Locate the cell with the specified text and output its [X, Y] center coordinate. 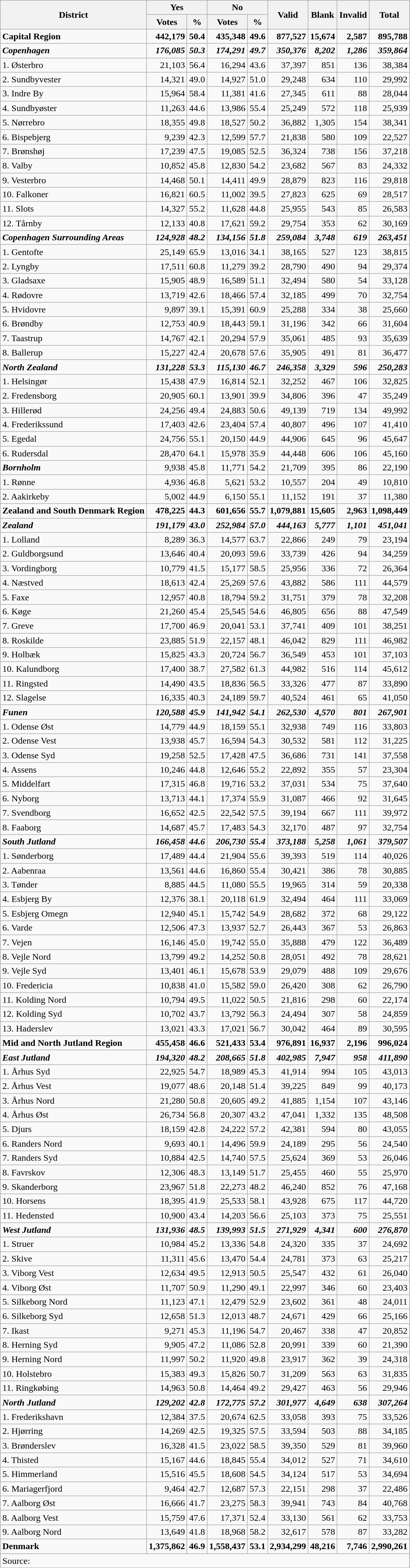
667 [323, 813]
33,058 [288, 1417]
14,490 [167, 683]
15,964 [167, 94]
19,965 [288, 885]
1. Frederikshavn [73, 1417]
136 [353, 65]
23,275 [227, 1503]
26,364 [389, 568]
26,734 [167, 1115]
37,558 [389, 755]
20,678 [227, 353]
49 [353, 482]
34,012 [288, 1460]
13,986 [227, 108]
4. Assens [73, 770]
41.9 [197, 1201]
13,470 [227, 1259]
72 [353, 568]
29,427 [288, 1388]
36,882 [288, 122]
54.4 [258, 1259]
402,985 [288, 1057]
20,991 [288, 1345]
59.0 [258, 985]
36,324 [288, 151]
32,252 [288, 381]
461 [323, 698]
129,202 [167, 1403]
15,742 [227, 914]
60.8 [197, 266]
28,470 [167, 453]
10,779 [167, 568]
41.0 [197, 985]
13,792 [227, 1014]
2. Guldborgsund [73, 554]
56.6 [258, 1215]
40.9 [197, 324]
23,967 [167, 1187]
39,350 [288, 1446]
29,754 [288, 223]
11,920 [227, 1359]
47,549 [389, 611]
28,621 [389, 957]
13,713 [167, 798]
350,376 [288, 51]
33,128 [389, 281]
11,263 [167, 108]
48.6 [197, 1086]
250,283 [389, 367]
11. Slots [73, 209]
367 [323, 928]
36,686 [288, 755]
59.1 [258, 324]
56.3 [258, 1014]
362 [323, 1359]
8,202 [323, 51]
267,901 [389, 712]
45.0 [197, 942]
58.2 [258, 1532]
52.1 [258, 381]
42.7 [197, 1489]
Yes [177, 8]
463 [323, 1388]
32,185 [288, 295]
12,133 [167, 223]
2,587 [353, 36]
12,753 [167, 324]
54.6 [258, 611]
12,957 [167, 597]
7. Greve [73, 626]
80 [353, 1129]
33,739 [288, 554]
8. Roskilde [73, 640]
534 [323, 784]
12. Tårnby [73, 223]
24,671 [288, 1316]
Denmark [73, 1546]
5. Himmerland [73, 1474]
51.7 [258, 1172]
460 [323, 1172]
194,320 [167, 1057]
1,375,862 [167, 1546]
30,885 [389, 870]
479 [323, 942]
1. Struer [73, 1244]
131,228 [167, 367]
11,002 [227, 195]
9,938 [167, 468]
134,156 [227, 238]
54.5 [258, 1474]
45.6 [197, 1259]
656 [323, 611]
61.9 [258, 899]
4,649 [323, 1403]
20,294 [227, 338]
89 [353, 1028]
28,051 [288, 957]
48.3 [197, 1172]
20,905 [167, 396]
33,326 [288, 683]
10. Horsens [73, 1201]
56.5 [258, 683]
33,069 [389, 899]
71 [353, 1460]
851 [323, 65]
33,890 [389, 683]
156 [353, 151]
23,885 [167, 640]
295 [323, 1144]
3. Hillerød [73, 410]
17,489 [167, 856]
12,687 [227, 1489]
24,859 [389, 1014]
49.9 [258, 180]
4,936 [167, 482]
24,222 [227, 1129]
24,883 [227, 410]
6. Silkeborg Syd [73, 1316]
24,494 [288, 1014]
53.9 [258, 971]
372 [323, 914]
11. Kolding Nord [73, 1000]
13,649 [167, 1532]
24,320 [288, 1244]
10,702 [167, 1014]
22,997 [288, 1287]
15,759 [167, 1517]
112 [353, 741]
55.6 [258, 856]
43,882 [288, 583]
26,046 [389, 1158]
22,174 [389, 1000]
19,077 [167, 1086]
60.9 [258, 309]
7. Ikast [73, 1330]
34,259 [389, 554]
24,332 [389, 165]
958 [353, 1057]
51.1 [258, 281]
25,149 [167, 252]
191,179 [167, 525]
44.3 [197, 511]
34.1 [258, 252]
12,830 [227, 165]
29,079 [288, 971]
54.9 [258, 914]
46,805 [288, 611]
16,937 [323, 1043]
34,185 [389, 1431]
2,963 [353, 511]
18,466 [227, 295]
12,376 [167, 899]
14,740 [227, 1158]
271,929 [288, 1230]
166,458 [167, 841]
8,289 [167, 540]
606 [323, 453]
83 [353, 165]
25,288 [288, 309]
31,835 [389, 1374]
6. Nyborg [73, 798]
6. Rudersdal [73, 453]
9,271 [167, 1330]
9,464 [167, 1489]
43.5 [197, 683]
40,026 [389, 856]
8. Favrskov [73, 1172]
499 [323, 295]
2. Aakirkeby [73, 496]
20,852 [389, 1330]
31,209 [288, 1374]
29,818 [389, 180]
12. Slagelse [73, 698]
578 [323, 1532]
51.0 [258, 79]
11,080 [227, 885]
994 [323, 1072]
10,900 [167, 1215]
26,863 [389, 928]
15,516 [167, 1474]
57.3 [258, 1489]
338 [323, 1330]
14,321 [167, 79]
13. Haderslev [73, 1028]
9. Vejle Syd [73, 971]
70 [353, 295]
8,885 [167, 885]
35,249 [389, 396]
17,021 [227, 1028]
51.9 [197, 640]
849 [323, 1086]
30,532 [288, 741]
5. Middelfart [73, 784]
11,279 [227, 266]
2. Århus Vest [73, 1086]
3. Odense Syd [73, 755]
206,730 [227, 841]
12,913 [227, 1273]
10,810 [389, 482]
41.6 [258, 94]
5. Egedal [73, 439]
9,897 [167, 309]
44.1 [197, 798]
25,955 [288, 209]
20,338 [389, 885]
63.7 [258, 540]
336 [323, 568]
252,984 [227, 525]
25,455 [288, 1172]
17,428 [227, 755]
634 [323, 79]
25,547 [288, 1273]
543 [323, 209]
11. Ringsted [73, 683]
68 [353, 914]
Funen [73, 712]
118 [353, 108]
38,251 [389, 626]
46,240 [288, 1187]
596 [353, 367]
54.1 [258, 712]
355 [323, 770]
743 [323, 1503]
62.5 [258, 1417]
38,165 [288, 252]
120,588 [167, 712]
28,879 [288, 180]
10. Kalundborg [73, 669]
429 [323, 1316]
65 [353, 698]
57 [353, 770]
1. Gentofte [73, 252]
15,383 [167, 1374]
14,927 [227, 79]
18,613 [167, 583]
31,225 [389, 741]
7. Aalborg Øst [73, 1503]
30,169 [389, 223]
Source: [205, 1561]
17,400 [167, 669]
14,963 [167, 1388]
10,246 [167, 770]
110 [353, 79]
49.4 [197, 410]
44.4 [197, 856]
25,551 [389, 1215]
22,527 [389, 137]
30,595 [389, 1028]
30,042 [288, 1028]
38,341 [389, 122]
21,280 [167, 1101]
19,742 [227, 942]
467 [323, 381]
48,508 [389, 1115]
48 [353, 1302]
11,771 [227, 468]
335 [323, 1244]
487 [323, 827]
55.0 [258, 942]
69 [353, 195]
6,150 [227, 496]
444,163 [288, 525]
1,305 [323, 122]
124,928 [167, 238]
58.3 [258, 1503]
17,621 [227, 223]
10,838 [167, 985]
46.6 [197, 1043]
64.1 [197, 453]
21,838 [288, 137]
16,589 [227, 281]
13,938 [167, 741]
23,022 [227, 1446]
10,984 [167, 1244]
7,746 [353, 1546]
369 [323, 1158]
76 [353, 1187]
16,652 [167, 813]
22,157 [227, 640]
25,956 [288, 568]
13,016 [227, 252]
2. Fredensborg [73, 396]
3. Brønderslev [73, 1446]
96 [353, 439]
346 [323, 1287]
6. Køge [73, 611]
Mid and North Jutland Region [73, 1043]
36.3 [197, 540]
24,011 [389, 1302]
409 [323, 626]
32,938 [288, 727]
2. Sundbyvester [73, 79]
35,061 [288, 338]
25,217 [389, 1259]
19,716 [227, 784]
Valid [288, 15]
39,960 [389, 1446]
Zealand and South Denmark Region [73, 511]
3. Århus Nord [73, 1101]
46,982 [389, 640]
33,594 [288, 1431]
5. Esbjerg Omegn [73, 914]
84 [353, 1503]
33,282 [389, 1532]
36,549 [288, 655]
516 [323, 669]
44,906 [288, 439]
877,527 [288, 36]
21,390 [389, 1345]
24,781 [288, 1259]
32,825 [389, 381]
572 [323, 108]
45.1 [197, 914]
44,448 [288, 453]
2. Skive [73, 1259]
262,530 [288, 712]
625 [323, 195]
Bornholm [73, 468]
45.9 [197, 712]
23,304 [389, 770]
18,608 [227, 1474]
39,972 [389, 813]
District [73, 15]
22,151 [288, 1489]
39,393 [288, 856]
25,624 [288, 1158]
5. Hvidovre [73, 309]
44,720 [389, 1201]
12,384 [167, 1417]
42,381 [288, 1129]
6. Brøndby [73, 324]
South Jutland [73, 841]
895,788 [389, 36]
36,477 [389, 353]
57.7 [258, 137]
8. Aalborg Vest [73, 1517]
8. Vejle Nord [73, 957]
15,905 [167, 281]
50.6 [258, 410]
1. Østerbro [73, 65]
567 [323, 165]
45.5 [197, 1474]
8. Valby [73, 165]
8. Ballerup [73, 353]
65.9 [197, 252]
11,086 [227, 1345]
19,258 [167, 755]
58 [353, 1014]
4. Rødovre [73, 295]
395 [323, 468]
5. Silkeborg Nord [73, 1302]
2,934,299 [288, 1546]
1,061 [353, 841]
1,098,449 [389, 511]
61.3 [258, 669]
478,225 [167, 511]
139,993 [227, 1230]
49,992 [389, 410]
18,845 [227, 1460]
594 [323, 1129]
Zealand [73, 525]
9. Vesterbro [73, 180]
50.1 [197, 180]
29,122 [389, 914]
2. Lyngby [73, 266]
379,507 [389, 841]
9. Aalborg Nord [73, 1532]
55.7 [258, 511]
353 [323, 223]
17,315 [167, 784]
18,527 [227, 122]
41.7 [197, 1503]
35,888 [288, 942]
29,676 [389, 971]
5,258 [323, 841]
18,395 [167, 1201]
41,050 [389, 698]
7. Brønshøj [73, 151]
26,790 [389, 985]
176,085 [167, 51]
8. Faaborg [73, 827]
35,905 [288, 353]
3. Vordingborg [73, 568]
54 [353, 281]
4. Frederikssund [73, 425]
49.7 [258, 51]
21,260 [167, 611]
17,371 [227, 1517]
191 [323, 496]
21,816 [288, 1000]
115,130 [227, 367]
24,692 [389, 1244]
4. Esbjerg By [73, 899]
26,040 [389, 1273]
13,561 [167, 870]
20,148 [227, 1086]
15,177 [227, 568]
976,891 [288, 1043]
28,682 [288, 914]
1,079,881 [288, 511]
39,194 [288, 813]
10,557 [288, 482]
301,977 [288, 1403]
1,154 [323, 1101]
4. Sundbyøster [73, 108]
563 [323, 1374]
47,041 [288, 1115]
117 [353, 1201]
308 [323, 985]
31,645 [389, 798]
13,021 [167, 1028]
1,101 [353, 525]
45,160 [389, 453]
58.1 [258, 1201]
23,602 [288, 1302]
246,358 [288, 367]
24,256 [167, 410]
13,937 [227, 928]
49.0 [197, 79]
496 [323, 425]
37,640 [389, 784]
1. Odense Øst [73, 727]
14,468 [167, 180]
6. Bispebjerg [73, 137]
53.4 [258, 1043]
11,022 [227, 1000]
59 [353, 885]
123 [353, 252]
23,194 [389, 540]
359,864 [389, 51]
Copenhagen [73, 51]
47.1 [197, 1302]
9,905 [167, 1345]
3. Indre By [73, 94]
20,467 [288, 1330]
47.3 [197, 928]
11,997 [167, 1359]
276,870 [389, 1230]
23,682 [288, 165]
52.9 [258, 1302]
9. Herning Nord [73, 1359]
600 [353, 1230]
33,130 [288, 1517]
411,890 [389, 1057]
16,821 [167, 195]
23,403 [389, 1287]
491 [323, 353]
50.7 [258, 1374]
619 [353, 238]
14,252 [227, 957]
43,055 [389, 1129]
59.7 [258, 698]
40,768 [389, 1503]
21,709 [288, 468]
9. Holbæk [73, 655]
6. Randers Nord [73, 1144]
Copenhagen Surrounding Areas [73, 238]
6. Mariagerfjord [73, 1489]
38.1 [197, 899]
51.5 [258, 1230]
33,753 [389, 1517]
41,410 [389, 425]
18,794 [227, 597]
25,103 [288, 1215]
38,815 [389, 252]
342 [323, 324]
9. Skanderborg [73, 1187]
442,179 [167, 36]
823 [323, 180]
17,483 [227, 827]
39.2 [258, 266]
174,291 [227, 51]
31,604 [389, 324]
11. Hedensted [73, 1215]
18,968 [227, 1532]
4. Næstved [73, 583]
45.4 [197, 611]
11,196 [227, 1330]
455,458 [167, 1043]
25,660 [389, 309]
996,024 [389, 1043]
141 [353, 755]
46,042 [288, 640]
29,946 [389, 1388]
47,168 [389, 1187]
122 [353, 942]
22,273 [227, 1187]
9,239 [167, 137]
135 [353, 1115]
21,103 [167, 65]
2,990,261 [389, 1546]
1,286 [353, 51]
40.4 [197, 554]
20,093 [227, 554]
14,327 [167, 209]
379 [323, 597]
North Zealand [73, 367]
31,087 [288, 798]
485 [323, 338]
20,674 [227, 1417]
2. Hjørring [73, 1431]
7. Randers Syd [73, 1158]
17,511 [167, 266]
27,823 [288, 195]
52.7 [258, 928]
55 [353, 1172]
34,694 [389, 1474]
25,166 [389, 1316]
43.4 [197, 1215]
25,269 [227, 583]
32,208 [389, 597]
5. Nørrebro [73, 122]
15,582 [227, 985]
3. Tønder [73, 885]
Invalid [353, 15]
1,332 [323, 1115]
44,579 [389, 583]
20,041 [227, 626]
204 [323, 482]
99 [353, 1086]
586 [323, 583]
60.5 [197, 195]
801 [353, 712]
48.1 [258, 640]
29,248 [288, 79]
53.3 [197, 367]
43.0 [197, 525]
20,724 [227, 655]
435,348 [227, 36]
11,707 [167, 1287]
11,290 [227, 1287]
13,799 [167, 957]
16,860 [227, 870]
32,617 [288, 1532]
11,380 [389, 496]
61 [353, 1273]
521,433 [227, 1043]
30,421 [288, 870]
4,570 [323, 712]
25,249 [288, 108]
44.5 [197, 885]
14,577 [227, 540]
16,328 [167, 1446]
13,149 [227, 1172]
12,506 [167, 928]
97 [353, 827]
6. Varde [73, 928]
18,355 [167, 122]
12,646 [227, 770]
5,777 [323, 525]
14,779 [167, 727]
19,085 [227, 151]
47.2 [197, 1345]
503 [323, 1431]
4. Thisted [73, 1460]
7,947 [323, 1057]
40.1 [197, 1144]
48.9 [197, 281]
79 [353, 540]
26,420 [288, 985]
22,892 [288, 770]
51.4 [258, 1086]
17,700 [167, 626]
3,329 [323, 367]
27,582 [227, 669]
26,583 [389, 209]
33,526 [389, 1417]
492 [323, 957]
46.1 [197, 971]
7. Svendborg [73, 813]
24,318 [389, 1359]
334 [323, 309]
8. Herning Syd [73, 1345]
154 [353, 122]
56.4 [197, 65]
314 [323, 885]
393 [323, 1417]
22,542 [227, 813]
638 [353, 1403]
15,674 [323, 36]
12,599 [227, 137]
361 [323, 1302]
35.9 [258, 453]
14,687 [167, 827]
43.7 [197, 1014]
15,978 [227, 453]
Total [389, 15]
54.8 [258, 1244]
No [237, 8]
1. Århus Syd [73, 1072]
47.9 [197, 381]
11,152 [288, 496]
24,540 [389, 1144]
39.1 [197, 309]
43,928 [288, 1201]
1. Rønne [73, 482]
16,294 [227, 65]
38,384 [389, 65]
37.5 [197, 1417]
373,188 [288, 841]
2. Odense Vest [73, 741]
208,665 [227, 1057]
16,146 [167, 942]
1. Sønderborg [73, 856]
49.6 [258, 36]
18,989 [227, 1072]
10. Fredericia [73, 985]
307 [323, 1014]
5. Djurs [73, 1129]
39.9 [258, 396]
27,345 [288, 94]
33,803 [389, 727]
40,173 [389, 1086]
60.1 [197, 396]
20,118 [227, 899]
39 [353, 1359]
22,925 [167, 1072]
1. Lolland [73, 540]
466 [323, 798]
14,464 [227, 1388]
58.4 [197, 94]
16,814 [227, 381]
5,621 [227, 482]
41,914 [288, 1072]
28,044 [389, 94]
453 [323, 655]
15,391 [227, 309]
263,451 [389, 238]
17,239 [167, 151]
26,443 [288, 928]
24,756 [167, 439]
50.3 [197, 51]
11,381 [227, 94]
738 [323, 151]
172,775 [227, 1403]
15,605 [323, 511]
13,901 [227, 396]
4. Århus Øst [73, 1115]
40.3 [197, 698]
37,218 [389, 151]
22,190 [389, 468]
517 [323, 1474]
15,826 [227, 1374]
4. Viborg Øst [73, 1287]
581 [323, 741]
131,936 [167, 1230]
15,227 [167, 353]
13,646 [167, 554]
731 [323, 755]
339 [323, 1345]
2,196 [353, 1043]
28,517 [389, 195]
611 [323, 94]
50.4 [197, 36]
426 [323, 554]
14,269 [167, 1431]
12,306 [167, 1172]
31,196 [288, 324]
48.7 [258, 1316]
5,002 [167, 496]
85 [353, 209]
21,904 [227, 856]
14,411 [227, 180]
386 [323, 870]
51.3 [197, 1316]
14,767 [167, 338]
37,397 [288, 65]
20,307 [227, 1115]
7. Vejen [73, 942]
50.9 [197, 1287]
57.9 [258, 338]
529 [323, 1446]
3. Viborg Vest [73, 1273]
432 [323, 1273]
249 [323, 540]
45.2 [197, 1244]
23,404 [227, 425]
48.5 [197, 1230]
92 [353, 798]
44,982 [288, 669]
46.7 [258, 367]
12,479 [227, 1302]
10,852 [167, 165]
4,341 [323, 1230]
22,486 [389, 1489]
35,639 [389, 338]
22,866 [288, 540]
38 [353, 309]
43,146 [389, 1101]
15,678 [227, 971]
13,401 [167, 971]
18,443 [227, 324]
23,917 [288, 1359]
10,884 [167, 1158]
675 [323, 1201]
396 [323, 396]
Capital Region [73, 36]
39,941 [288, 1503]
9,693 [167, 1144]
5. Faxe [73, 597]
39,225 [288, 1086]
20,150 [227, 439]
13,336 [227, 1244]
37,741 [288, 626]
29,374 [389, 266]
57.0 [258, 525]
17,403 [167, 425]
39.5 [258, 195]
43,013 [389, 1072]
3,748 [323, 238]
37,103 [389, 655]
Blank [323, 15]
25,533 [227, 1201]
45,612 [389, 669]
25,970 [389, 1172]
32,170 [288, 827]
36,489 [389, 942]
34,806 [288, 396]
49.3 [197, 1374]
38.7 [197, 669]
55.9 [258, 798]
12,658 [167, 1316]
41,885 [288, 1101]
12,013 [227, 1316]
14,203 [227, 1215]
41.8 [197, 1532]
42.3 [197, 137]
16,335 [167, 698]
852 [323, 1187]
43.2 [258, 1115]
31,751 [288, 597]
16,666 [167, 1503]
477 [323, 683]
10. Holstebro [73, 1374]
45,647 [389, 439]
12. Kolding Syd [73, 1014]
2. Aabenraa [73, 870]
3. Gladsaxe [73, 281]
52.8 [258, 1345]
North Jutland [73, 1403]
19,325 [227, 1431]
48,216 [323, 1546]
49,139 [288, 410]
18,836 [227, 683]
29,992 [389, 79]
11,628 [227, 209]
17,374 [227, 798]
15,825 [167, 655]
40,524 [288, 698]
East Jutland [73, 1057]
34,124 [288, 1474]
28,790 [288, 266]
259,084 [288, 238]
490 [323, 266]
20,605 [227, 1101]
105 [353, 1072]
134 [353, 410]
141,942 [227, 712]
519 [323, 856]
49.1 [258, 1287]
1,558,437 [227, 1546]
86 [353, 468]
10. Falkoner [73, 195]
15,167 [167, 1460]
59.6 [258, 554]
645 [323, 439]
25,545 [227, 611]
13,719 [167, 295]
1. Helsingør [73, 381]
14,496 [227, 1144]
307,264 [389, 1403]
11. Ringkøbing [73, 1388]
12,940 [167, 914]
601,656 [227, 511]
12,634 [167, 1273]
719 [323, 410]
7. Taastrup [73, 338]
93 [353, 338]
37,031 [288, 784]
451,041 [389, 525]
15,438 [167, 381]
34,610 [389, 1460]
11,123 [167, 1302]
47.6 [197, 1517]
561 [323, 1517]
749 [323, 727]
488 [323, 971]
59.9 [258, 1144]
55.5 [258, 885]
10,794 [167, 1000]
56.8 [197, 1115]
25,939 [389, 108]
829 [323, 640]
40,807 [288, 425]
42.1 [197, 338]
52.4 [258, 1517]
16,594 [227, 741]
43.6 [258, 65]
11,311 [167, 1259]
West Jutland [73, 1230]
